Extract the [X, Y] coordinate from the center of the cell holding the provided text.  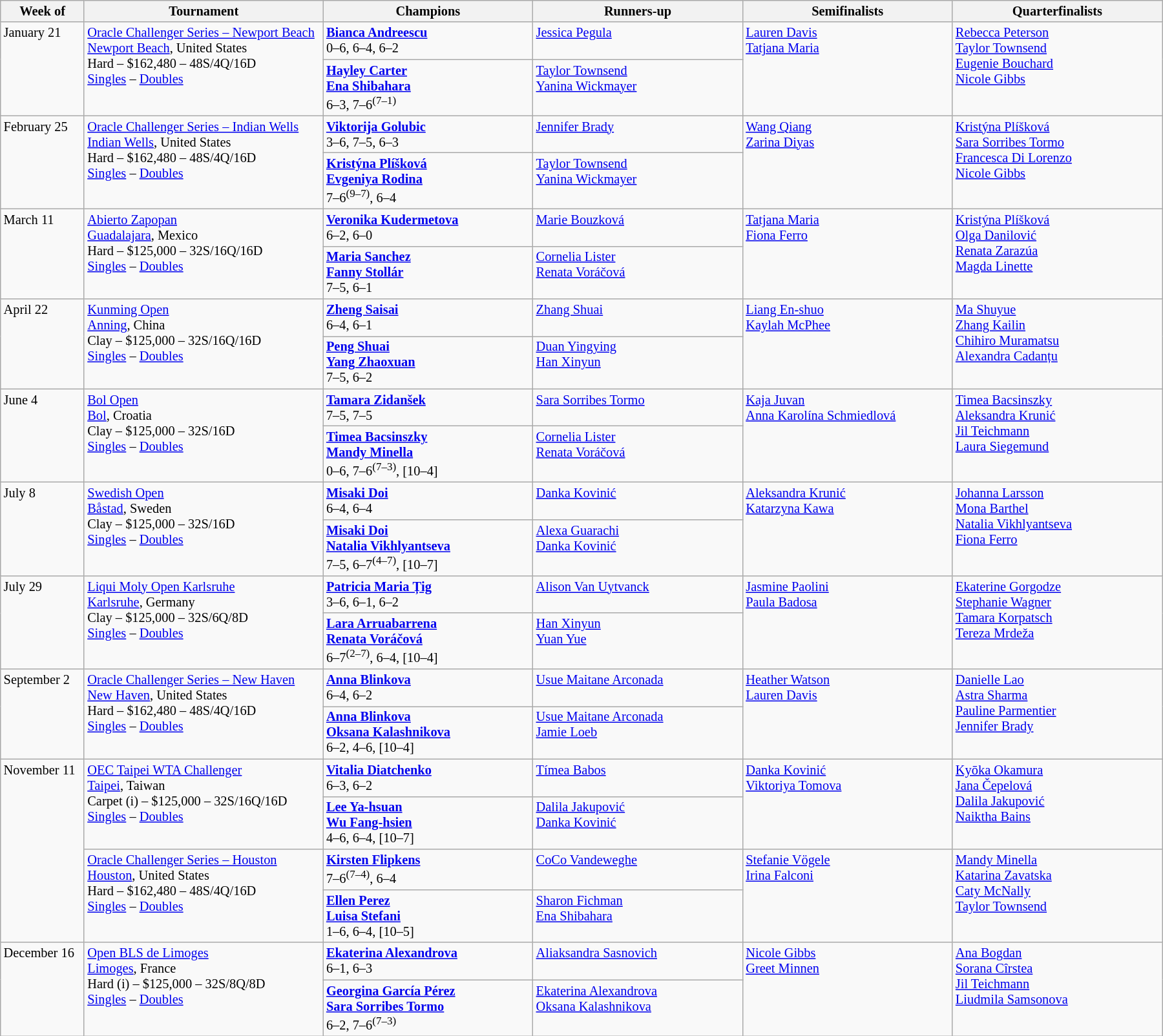
Quarterfinalists [1057, 11]
Kirsten Flipkens 7–6(7–4), 6–4 [428, 869]
Misaki Doi 6–4, 6–4 [428, 501]
April 22 [43, 344]
Timea Bacsinszky Mandy Minella 0–6, 7–6(7–3), [10–4] [428, 455]
Alexa Guarachi Danka Kovinić [638, 548]
Tournament [204, 11]
July 29 [43, 623]
Danielle Lao Astra Sharma Pauline Parmentier Jennifer Brady [1057, 714]
Jessica Pegula [638, 41]
Ma Shuyue Zhang Kailin Chihiro Muramatsu Alexandra Cadanțu [1057, 344]
Danka Kovinić [638, 501]
March 11 [43, 253]
Maria Sanchez Fanny Stollár 7–5, 6–1 [428, 273]
Semifinalists [848, 11]
Hayley Carter Ena Shibahara 6–3, 7–6(7–1) [428, 88]
Ana Bogdan Sorana Cîrstea Jil Teichmann Liudmila Samsonova [1057, 989]
Kristýna Plíšková Evgeniya Rodina 7–6(9–7), 6–4 [428, 181]
Oracle Challenger Series – Houston Houston, United States Hard – $162,480 – 48S/4Q/16D Singles – Doubles [204, 895]
Aliaksandra Sasnovich [638, 961]
February 25 [43, 163]
Tatjana Maria Fiona Ferro [848, 253]
Patricia Maria Țig 3–6, 6–1, 6–2 [428, 594]
Ekaterina Alexandrova Oksana Kalashnikova [638, 1008]
Usue Maitane Arconada [638, 688]
Timea Bacsinszky Aleksandra Krunić Jil Teichmann Laura Siegemund [1057, 435]
January 21 [43, 68]
Zheng Saisai 6–4, 6–1 [428, 318]
Oracle Challenger Series – New Haven New Haven, United States Hard – $162,480 – 48S/4Q/16D Singles – Doubles [204, 714]
Duan Yingying Han Xinyun [638, 362]
Ekaterine Gorgodze Stephanie Wagner Tamara Korpatsch Tereza Mrdeža [1057, 623]
Oracle Challenger Series – Newport Beach Newport Beach, United States Hard – $162,480 – 48S/4Q/16D Singles – Doubles [204, 68]
Swedish Open Båstad, Sweden Clay – $125,000 – 32S/16D Singles – Doubles [204, 528]
Alison Van Uytvanck [638, 594]
Bol Open Bol, Croatia Clay – $125,000 – 32S/16D Singles – Doubles [204, 435]
Sharon Fichman Ena Shibahara [638, 916]
Sara Sorribes Tormo [638, 408]
Kyōka Okamura Jana Čepelová Dalila Jakupović Naiktha Bains [1057, 803]
Georgina García Pérez Sara Sorribes Tormo 6–2, 7–6(7–3) [428, 1008]
Liqui Moly Open Karlsruhe Karlsruhe, Germany Clay – $125,000 – 32S/6Q/8D Singles – Doubles [204, 623]
OEC Taipei WTA Challenger Taipei, Taiwan Carpet (i) – $125,000 – 32S/16Q/16D Singles – Doubles [204, 803]
Veronika Kudermetova 6–2, 6–0 [428, 227]
Vitalia Diatchenko 6–3, 6–2 [428, 778]
June 4 [43, 435]
Nicole Gibbs Greet Minnen [848, 989]
Week of [43, 11]
Jasmine Paolini Paula Badosa [848, 623]
Zhang Shuai [638, 318]
Dalila Jakupović Danka Kovinić [638, 823]
Anna Blinkova 6–4, 6–2 [428, 688]
Lauren Davis Tatjana Maria [848, 68]
Bianca Andreescu 0–6, 6–4, 6–2 [428, 41]
Mandy Minella Katarina Zavatska Caty McNally Taylor Townsend [1057, 895]
Abierto Zapopan Guadalajara, Mexico Hard – $125,000 – 32S/16Q/16D Singles – Doubles [204, 253]
Oracle Challenger Series – Indian Wells Indian Wells, United States Hard – $162,480 – 48S/4Q/16D Singles – Doubles [204, 163]
Stefanie Vögele Irina Falconi [848, 895]
Lara Arruabarrena Renata Voráčová 6–7(2–7), 6–4, [10–4] [428, 641]
December 16 [43, 989]
Heather Watson Lauren Davis [848, 714]
Marie Bouzková [638, 227]
Lee Ya-hsuan Wu Fang-hsien 4–6, 6–4, [10–7] [428, 823]
Han Xinyun Yuan Yue [638, 641]
Anna Blinkova Oksana Kalashnikova 6–2, 4–6, [10–4] [428, 732]
Usue Maitane Arconada Jamie Loeb [638, 732]
Kunming Open Anning, China Clay – $125,000 – 32S/16Q/16D Singles – Doubles [204, 344]
Rebecca Peterson Taylor Townsend Eugenie Bouchard Nicole Gibbs [1057, 68]
Aleksandra Krunić Katarzyna Kawa [848, 528]
Viktorija Golubic 3–6, 7–5, 6–3 [428, 134]
Runners-up [638, 11]
Ellen Perez Luisa Stefani 1–6, 6–4, [10–5] [428, 916]
Jennifer Brady [638, 134]
Kaja Juvan Anna Karolína Schmiedlová [848, 435]
Wang Qiang Zarina Diyas [848, 163]
Kristýna Plíšková Olga Danilović Renata Zarazúa Magda Linette [1057, 253]
July 8 [43, 528]
CoCo Vandeweghe [638, 869]
November 11 [43, 851]
Tímea Babos [638, 778]
Danka Kovinić Viktoriya Tomova [848, 803]
Misaki Doi Natalia Vikhlyantseva 7–5, 6–7(4–7), [10–7] [428, 548]
Ekaterina Alexandrova 6–1, 6–3 [428, 961]
Liang En-shuo Kaylah McPhee [848, 344]
Tamara Zidanšek 7–5, 7–5 [428, 408]
Champions [428, 11]
Peng Shuai Yang Zhaoxuan 7–5, 6–2 [428, 362]
Open BLS de Limoges Limoges, France Hard (i) – $125,000 – 32S/8Q/8D Singles – Doubles [204, 989]
September 2 [43, 714]
Kristýna Plíšková Sara Sorribes Tormo Francesca Di Lorenzo Nicole Gibbs [1057, 163]
Johanna Larsson Mona Barthel Natalia Vikhlyantseva Fiona Ferro [1057, 528]
